Pinpoint the cell where the given text exists, returning its (X, Y) midpoint coordinate. 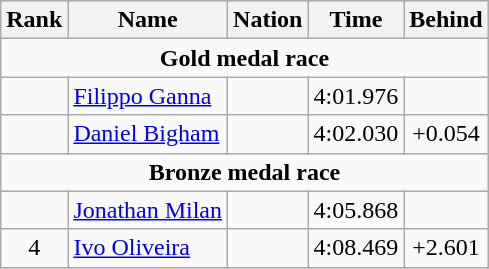
+2.601 (446, 248)
Rank (34, 20)
Ivo Oliveira (148, 248)
Name (148, 20)
4:02.030 (356, 134)
4:05.868 (356, 210)
Gold medal race (244, 58)
+0.054 (446, 134)
Time (356, 20)
Daniel Bigham (148, 134)
Jonathan Milan (148, 210)
4 (34, 248)
4:01.976 (356, 96)
Behind (446, 20)
Nation (268, 20)
Bronze medal race (244, 172)
4:08.469 (356, 248)
Filippo Ganna (148, 96)
